Extract the (x, y) coordinate from the center of the cell holding the provided text.  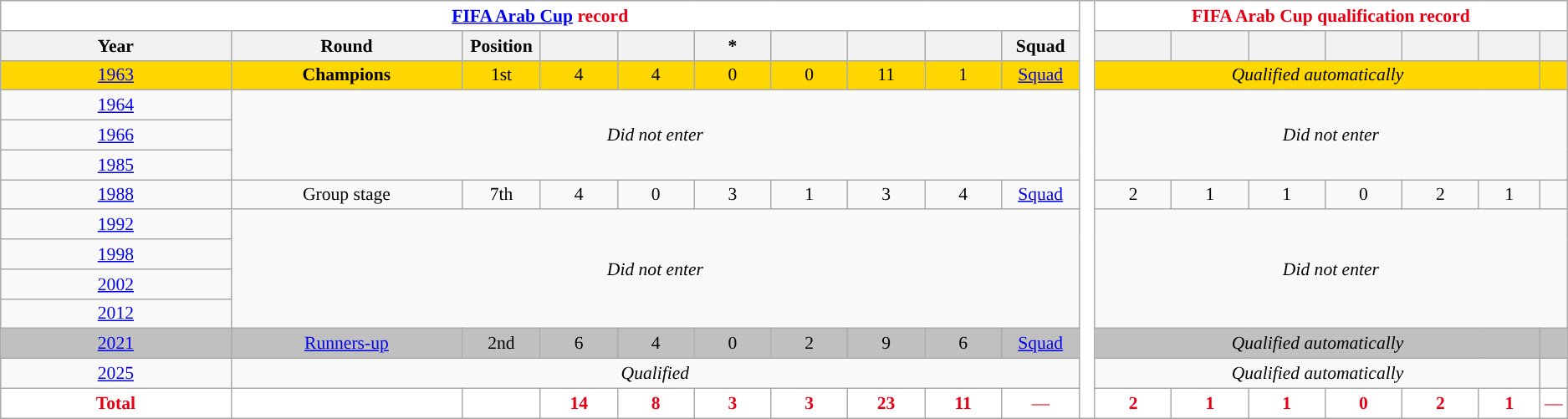
1988 (115, 195)
Group stage (346, 195)
2012 (115, 314)
* (733, 46)
1964 (115, 105)
2021 (115, 344)
1998 (115, 254)
9 (886, 344)
1985 (115, 165)
Qualified (656, 374)
2nd (502, 344)
FIFA Arab Cup record (540, 16)
1992 (115, 225)
14 (579, 403)
Year (115, 46)
1966 (115, 135)
7th (502, 195)
8 (656, 403)
2002 (115, 284)
1st (502, 75)
Champions (346, 75)
Runners-up (346, 344)
2025 (115, 374)
Total (115, 403)
Round (346, 46)
Position (502, 46)
23 (886, 403)
1963 (115, 75)
FIFA Arab Cup qualification record (1331, 16)
